Return [x, y] of the center of cell containing provided text 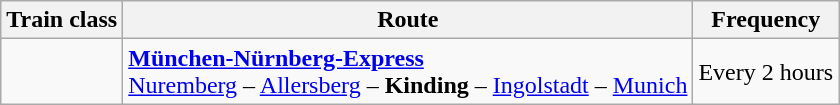
Frequency [766, 20]
München-Nürnberg-ExpressNuremberg – Allersberg – Kinding – Ingolstadt – Munich [408, 72]
Every 2 hours [766, 72]
Route [408, 20]
Train class [62, 20]
